Identify which cell holds the provided text, then report its [X, Y] central coordinate. 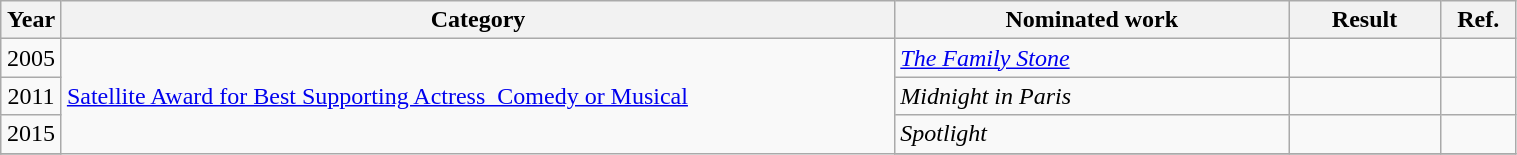
Ref. [1478, 20]
Year [32, 20]
2011 [32, 96]
Midnight in Paris [1092, 96]
Category [478, 20]
Spotlight [1092, 134]
The Family Stone [1092, 58]
2015 [32, 134]
Satellite Award for Best Supporting Actress Comedy or Musical [478, 96]
Nominated work [1092, 20]
2005 [32, 58]
Result [1365, 20]
